Find where the given text appears and provide that cell's center as [X, Y] coordinate. 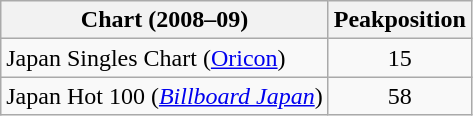
Japan Singles Chart (Oricon) [164, 58]
Japan Hot 100 (Billboard Japan) [164, 96]
58 [400, 96]
Peakposition [400, 20]
Chart (2008–09) [164, 20]
15 [400, 58]
